Locate the cell with the specified text and output its [x, y] center coordinate. 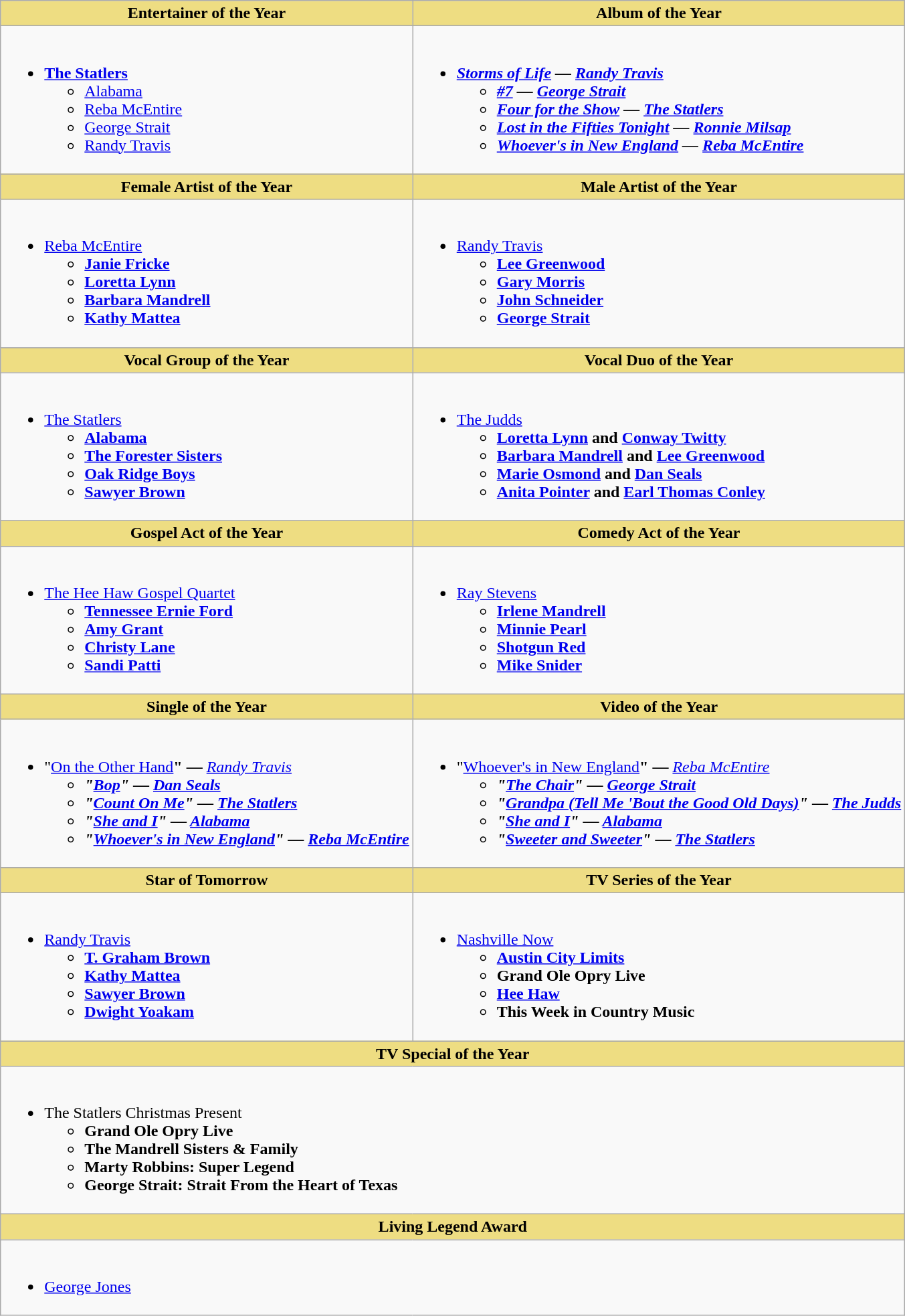
Star of Tomorrow [207, 880]
The StatlersAlabamaThe Forester SistersOak Ridge BoysSawyer Brown [207, 447]
The StatlersAlabamaReba McEntireGeorge StraitRandy Travis [207, 100]
Entertainer of the Year [207, 13]
George Jones [453, 1278]
Vocal Duo of the Year [659, 360]
Comedy Act of the Year [659, 533]
TV Special of the Year [453, 1054]
The JuddsLoretta Lynn and Conway TwittyBarbara Mandrell and Lee GreenwoodMarie Osmond and Dan SealsAnita Pointer and Earl Thomas Conley [659, 447]
Gospel Act of the Year [207, 533]
Ray StevensIrlene MandrellMinnie PearlShotgun RedMike Snider [659, 620]
The Hee Haw Gospel QuartetTennessee Ernie FordAmy GrantChristy LaneSandi Patti [207, 620]
Living Legend Award [453, 1227]
TV Series of the Year [659, 880]
"On the Other Hand" — Randy Travis"Bop" — Dan Seals"Count On Me" — The Statlers"She and I" — Alabama"Whoever's in New England" — Reba McEntire [207, 793]
Album of the Year [659, 13]
Single of the Year [207, 707]
Male Artist of the Year [659, 187]
Randy TravisT. Graham BrownKathy MatteaSawyer BrownDwight Yoakam [207, 966]
Randy TravisLee GreenwoodGary MorrisJohn SchneiderGeorge Strait [659, 273]
Female Artist of the Year [207, 187]
Reba McEntireJanie FrickeLoretta LynnBarbara MandrellKathy Mattea [207, 273]
Vocal Group of the Year [207, 360]
Video of the Year [659, 707]
Nashville NowAustin City LimitsGrand Ole Opry LiveHee HawThis Week in Country Music [659, 966]
